Search for the cell housing the specified text and yield its [X, Y] center coordinate. 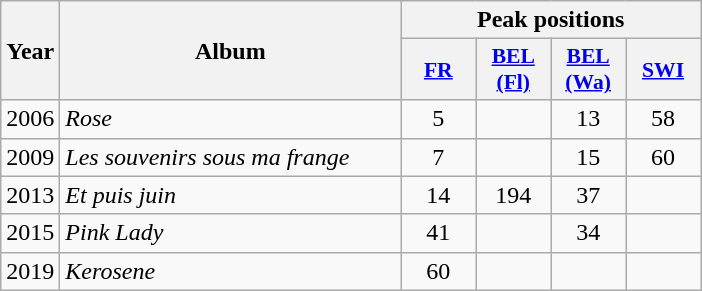
2013 [30, 195]
41 [438, 233]
13 [588, 119]
2009 [30, 157]
37 [588, 195]
2006 [30, 119]
Peak positions [551, 20]
Kerosene [230, 271]
5 [438, 119]
34 [588, 233]
Pink Lady [230, 233]
Et puis juin [230, 195]
BEL(Fl) [514, 70]
58 [664, 119]
Year [30, 50]
14 [438, 195]
FR [438, 70]
BEL(Wa) [588, 70]
15 [588, 157]
194 [514, 195]
SWI [664, 70]
Album [230, 50]
2019 [30, 271]
2015 [30, 233]
Les souvenirs sous ma frange [230, 157]
Rose [230, 119]
7 [438, 157]
